Extract the [x, y] coordinate from the center of the cell holding the provided text.  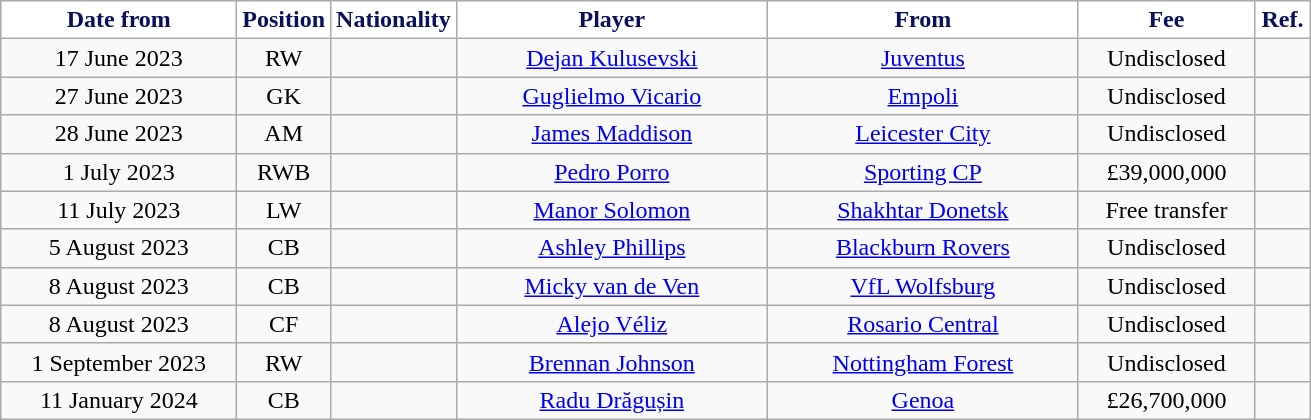
11 July 2023 [119, 210]
17 June 2023 [119, 58]
£26,700,000 [1166, 400]
RWB [284, 172]
GK [284, 96]
Guglielmo Vicario [612, 96]
Pedro Porro [612, 172]
Date from [119, 20]
Radu Drăgușin [612, 400]
Alejo Véliz [612, 324]
Shakhtar Donetsk [922, 210]
Fee [1166, 20]
Ashley Phillips [612, 248]
Blackburn Rovers [922, 248]
11 January 2024 [119, 400]
From [922, 20]
£39,000,000 [1166, 172]
Rosario Central [922, 324]
Position [284, 20]
5 August 2023 [119, 248]
27 June 2023 [119, 96]
Leicester City [922, 134]
Manor Solomon [612, 210]
AM [284, 134]
Ref. [1282, 20]
LW [284, 210]
Player [612, 20]
1 July 2023 [119, 172]
Juventus [922, 58]
28 June 2023 [119, 134]
CF [284, 324]
Empoli [922, 96]
VfL Wolfsburg [922, 286]
Micky van de Ven [612, 286]
James Maddison [612, 134]
Free transfer [1166, 210]
Dejan Kulusevski [612, 58]
Brennan Johnson [612, 362]
Nottingham Forest [922, 362]
Sporting CP [922, 172]
1 September 2023 [119, 362]
Genoa [922, 400]
Nationality [394, 20]
